Extract the [X, Y] coordinate from the center of the cell holding the provided text.  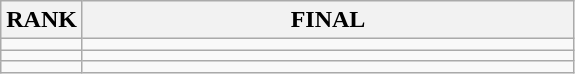
RANK [42, 20]
FINAL [328, 20]
